Determine the [X, Y] coordinate at the center of the cell enclosing the given text.  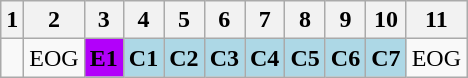
10 [386, 20]
2 [54, 20]
C6 [345, 58]
C7 [386, 58]
E1 [104, 58]
3 [104, 20]
5 [184, 20]
8 [305, 20]
C3 [224, 58]
C5 [305, 58]
11 [436, 20]
C4 [264, 58]
4 [143, 20]
7 [264, 20]
9 [345, 20]
C1 [143, 58]
6 [224, 20]
C2 [184, 58]
1 [12, 20]
